Return the [X, Y] coordinate for the center point of the cell that contains the specified text.  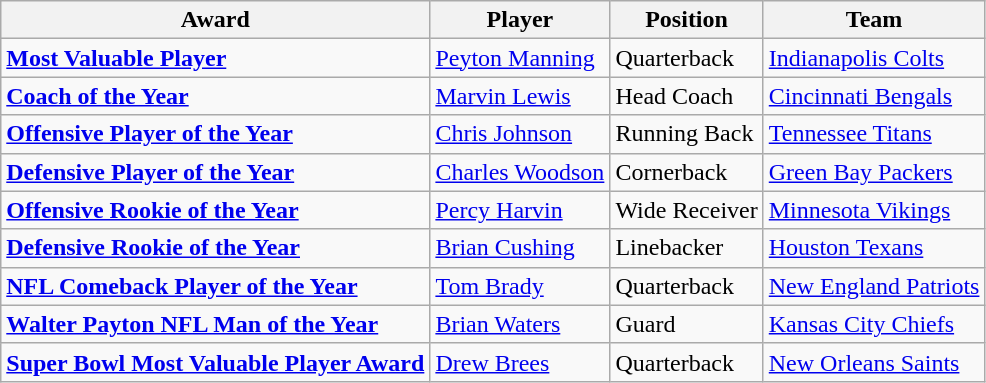
New Orleans Saints [874, 362]
Charles Woodson [520, 172]
Linebacker [686, 248]
Brian Waters [520, 324]
Indianapolis Colts [874, 58]
Player [520, 20]
NFL Comeback Player of the Year [216, 286]
Percy Harvin [520, 210]
Cornerback [686, 172]
Head Coach [686, 96]
Houston Texans [874, 248]
Offensive Rookie of the Year [216, 210]
Offensive Player of the Year [216, 134]
Marvin Lewis [520, 96]
Peyton Manning [520, 58]
Super Bowl Most Valuable Player Award [216, 362]
Most Valuable Player [216, 58]
Running Back [686, 134]
Kansas City Chiefs [874, 324]
Brian Cushing [520, 248]
Drew Brees [520, 362]
Minnesota Vikings [874, 210]
Walter Payton NFL Man of the Year [216, 324]
Chris Johnson [520, 134]
Green Bay Packers [874, 172]
Cincinnati Bengals [874, 96]
Award [216, 20]
Tom Brady [520, 286]
Defensive Rookie of the Year [216, 248]
New England Patriots [874, 286]
Position [686, 20]
Guard [686, 324]
Tennessee Titans [874, 134]
Team [874, 20]
Coach of the Year [216, 96]
Defensive Player of the Year [216, 172]
Wide Receiver [686, 210]
